Locate the cell with the specified text and output its (X, Y) center coordinate. 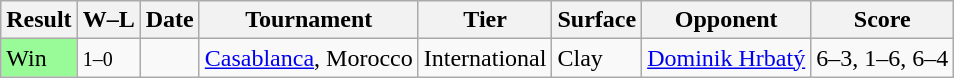
Tier (485, 20)
W–L (108, 20)
Opponent (726, 20)
Surface (597, 20)
Score (882, 20)
Clay (597, 58)
Result (39, 20)
6–3, 1–6, 6–4 (882, 58)
Win (39, 58)
International (485, 58)
Dominik Hrbatý (726, 58)
1–0 (108, 58)
Casablanca, Morocco (308, 58)
Date (170, 20)
Tournament (308, 20)
